Capture the cell that displays the provided text and extract its [x, y] central coordinate. 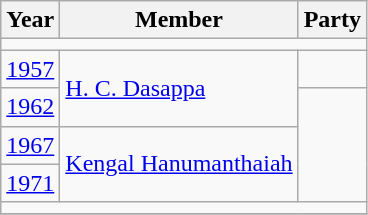
H. C. Dasappa [179, 88]
Kengal Hanumanthaiah [179, 164]
Party [332, 20]
1957 [30, 69]
Member [179, 20]
1967 [30, 145]
Year [30, 20]
1971 [30, 183]
1962 [30, 107]
